Provide the [x, y] coordinate of the cell's center where the given text is located.  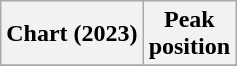
Peakposition [189, 34]
Chart (2023) [72, 34]
